Return [x, y] of the center of cell containing provided text 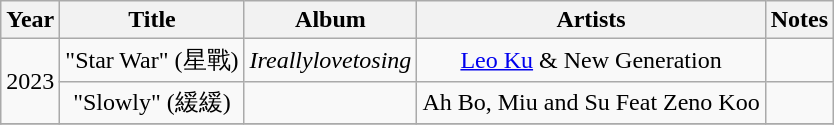
Year [30, 20]
"Star War" (星戰) [152, 60]
Title [152, 20]
Notes [799, 20]
Ah Bo, Miu and Su Feat Zeno Koo [591, 102]
Ireallylovetosing [330, 60]
2023 [30, 82]
Artists [591, 20]
"Slowly" (緩緩) [152, 102]
Leo Ku & New Generation [591, 60]
Album [330, 20]
